Identify which cell holds the provided text, then report its [X, Y] central coordinate. 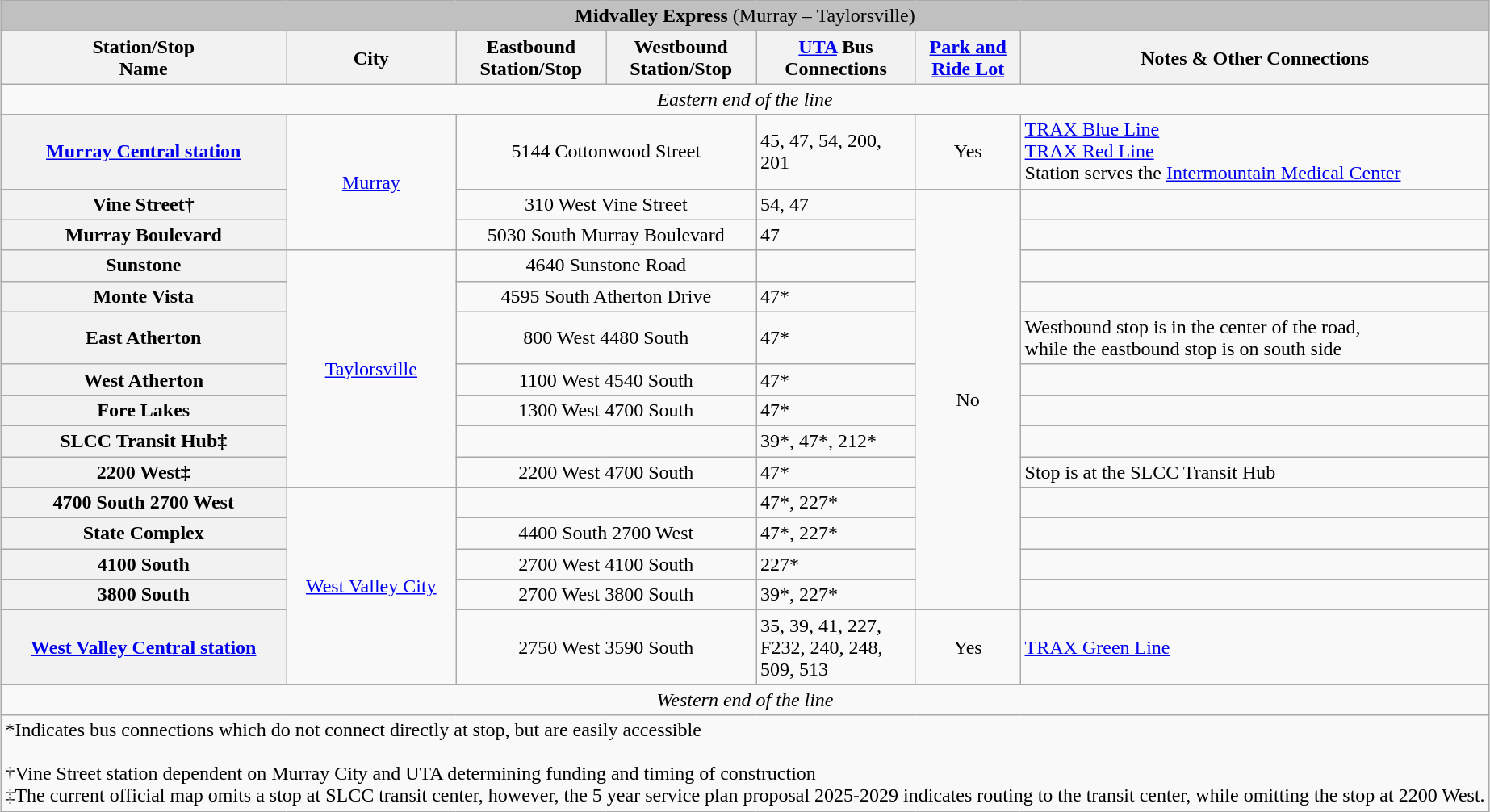
SLCC Transit Hub‡ [144, 441]
47 [836, 235]
Monte Vista [144, 296]
Vine Street† [144, 204]
West Valley City [371, 586]
West Atherton [144, 379]
310 West Vine Street [606, 204]
3800 South [144, 595]
TRAX Green Line [1254, 647]
UTA BusConnections [836, 58]
TRAX Blue Line TRAX Red LineStation serves the Intermountain Medical Center [1254, 152]
Fore Lakes [144, 410]
4100 South [144, 564]
Sunstone [144, 266]
4640 Sunstone Road [606, 266]
East Atherton [144, 337]
54, 47 [836, 204]
West Valley Central station [144, 647]
Midvalley Express (Murray – Taylorsville) [745, 16]
EastboundStation/Stop [531, 58]
City [371, 58]
2200 West 4700 South [606, 472]
Notes & Other Connections [1254, 58]
2750 West 3590 South [606, 647]
1100 West 4540 South [606, 379]
35, 39, 41, 227,F232, 240, 248,509, 513 [836, 647]
4700 South 2700 West [144, 503]
Murray Boulevard [144, 235]
Park andRide Lot [968, 58]
5030 South Murray Boulevard [606, 235]
39*, 47*, 212* [836, 441]
Station/StopName [144, 58]
2700 West 3800 South [606, 595]
Murray [371, 182]
4595 South Atherton Drive [606, 296]
WestboundStation/Stop [681, 58]
5144 Cottonwood Street [606, 152]
Westbound stop is in the center of the road,while the eastbound stop is on south side [1254, 337]
227* [836, 564]
45, 47, 54, 200,201 [836, 152]
2200 West‡ [144, 472]
Eastern end of the line [745, 99]
800 West 4480 South [606, 337]
39*, 227* [836, 595]
Taylorsville [371, 368]
No [968, 400]
2700 West 4100 South [606, 564]
Stop is at the SLCC Transit Hub [1254, 472]
Western end of the line [745, 700]
4400 South 2700 West [606, 534]
State Complex [144, 534]
Murray Central station [144, 152]
1300 West 4700 South [606, 410]
